Return (x, y) of the center of cell containing provided text 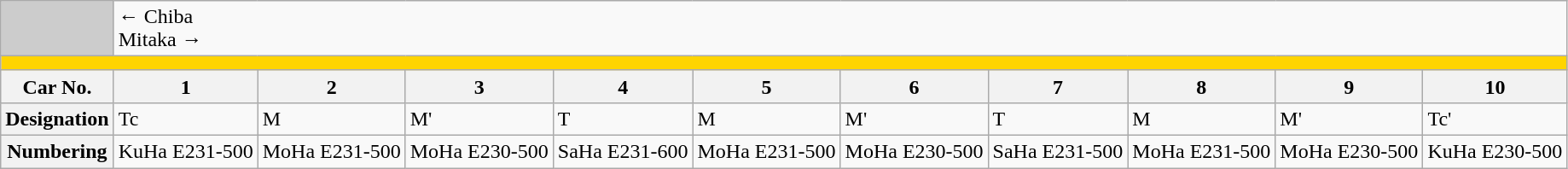
3 (479, 86)
7 (1058, 86)
Numbering (57, 151)
5 (766, 86)
← ChibaMitaka → (840, 29)
Tc' (1495, 119)
Tc (186, 119)
KuHa E231-500 (186, 151)
Designation (57, 119)
Car No. (57, 86)
4 (623, 86)
SaHa E231-600 (623, 151)
2 (331, 86)
9 (1350, 86)
10 (1495, 86)
KuHa E230-500 (1495, 151)
SaHa E231-500 (1058, 151)
8 (1201, 86)
1 (186, 86)
6 (915, 86)
